Extract the (X, Y) coordinate from the center of the cell holding the provided text.  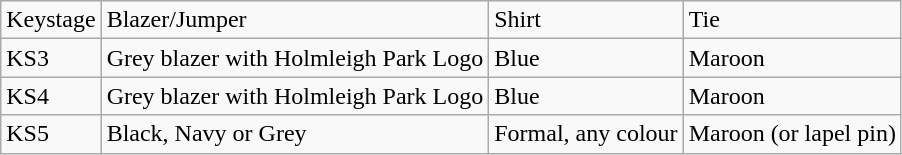
Black, Navy or Grey (295, 134)
KS5 (51, 134)
Formal, any colour (586, 134)
Blazer/Jumper (295, 20)
Shirt (586, 20)
KS4 (51, 96)
Tie (792, 20)
Maroon (or lapel pin) (792, 134)
Keystage (51, 20)
KS3 (51, 58)
